Scan for the cell matching the given text and deliver its (X, Y) coordinate at center. 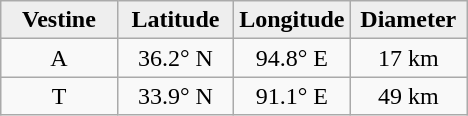
17 km (408, 58)
Longitude (292, 20)
91.1° E (292, 96)
T (59, 96)
Vestine (59, 20)
Diameter (408, 20)
49 km (408, 96)
33.9° N (175, 96)
Latitude (175, 20)
A (59, 58)
94.8° E (292, 58)
36.2° N (175, 58)
